Output the [x, y] coordinate of the center of the cell containing the given text.  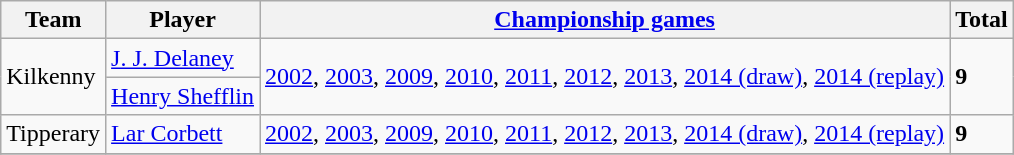
J. J. Delaney [183, 58]
Team [54, 20]
Player [183, 20]
Kilkenny [54, 77]
Tipperary [54, 134]
Total [982, 20]
Championship games [605, 20]
Lar Corbett [183, 134]
Henry Shefflin [183, 96]
